Return the [X, Y] coordinate for the center point of the cell that contains the specified text.  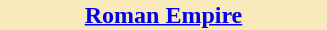
Roman Empire [164, 15]
